From the cell containing the given text, extract its center point as (x, y) coordinate. 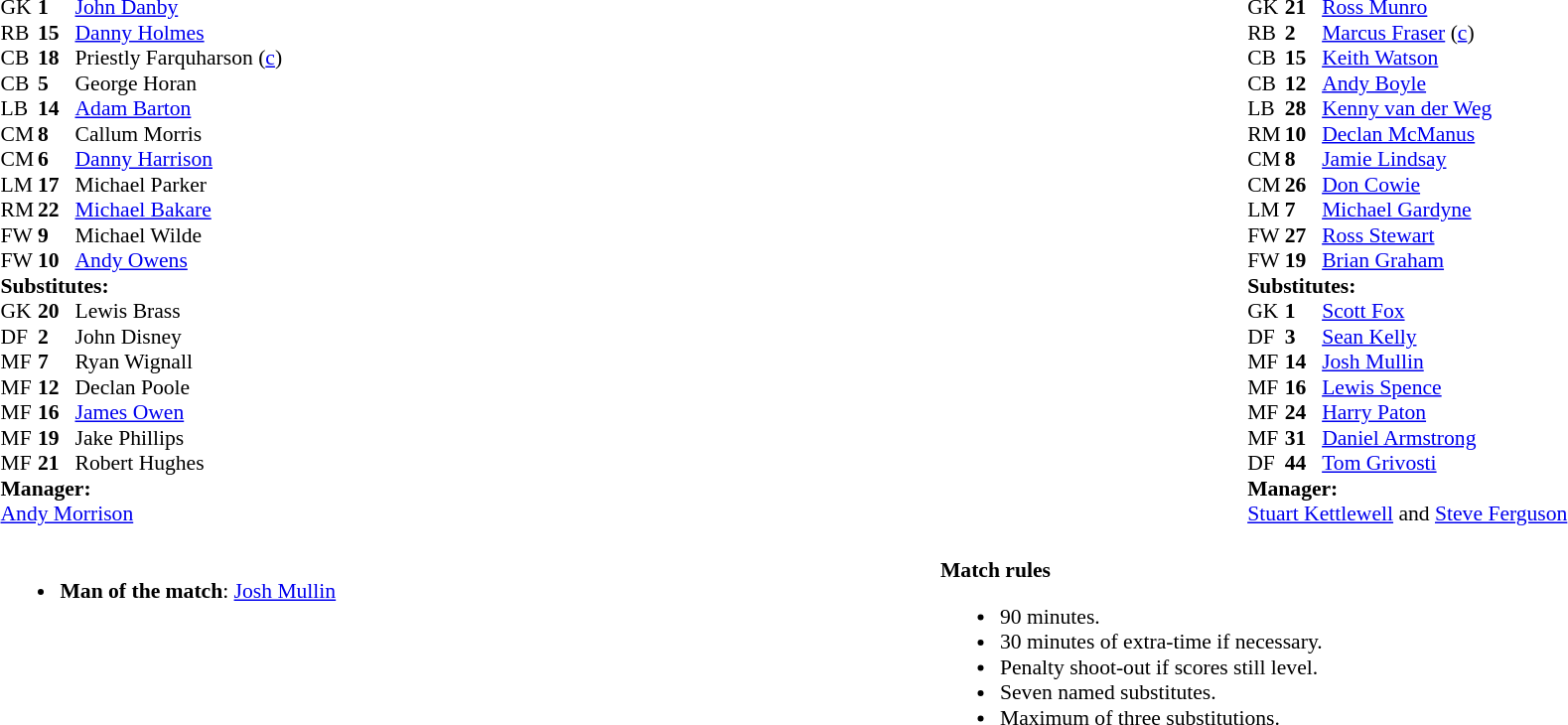
17 (57, 185)
Priestly Farquharson (c) (179, 59)
Josh Mullin (1444, 362)
Scott Fox (1444, 311)
9 (57, 235)
22 (57, 210)
Robert Hughes (179, 464)
28 (1304, 108)
Declan McManus (1444, 134)
1 (1304, 311)
26 (1304, 185)
18 (57, 59)
Keith Watson (1444, 59)
Declan Poole (179, 387)
27 (1304, 235)
5 (57, 83)
Stuart Kettlewell and Steve Ferguson (1407, 513)
James Owen (179, 412)
Adam Barton (179, 108)
Lewis Brass (179, 311)
Ross Stewart (1444, 235)
Danny Holmes (179, 33)
Tom Grivosti (1444, 464)
3 (1304, 337)
John Disney (179, 337)
Danny Harrison (179, 160)
Marcus Fraser (c) (1444, 33)
Andy Owens (179, 261)
Kenny van der Weg (1444, 108)
31 (1304, 438)
Sean Kelly (1444, 337)
Andy Morrison (141, 513)
Harry Paton (1444, 412)
21 (57, 464)
Jamie Lindsay (1444, 160)
Michael Bakare (179, 210)
Michael Wilde (179, 235)
24 (1304, 412)
Lewis Spence (1444, 387)
44 (1304, 464)
20 (57, 311)
6 (57, 160)
Andy Boyle (1444, 83)
Jake Phillips (179, 438)
Daniel Armstrong (1444, 438)
Ryan Wignall (179, 362)
Callum Morris (179, 134)
Michael Gardyne (1444, 210)
Brian Graham (1444, 261)
George Horan (179, 83)
Don Cowie (1444, 185)
Michael Parker (179, 185)
